Locate the cell with the specified text and output its (x, y) center coordinate. 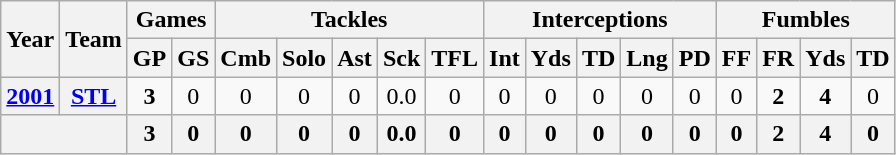
Ast (355, 58)
Year (30, 39)
FR (778, 58)
Team (94, 39)
2001 (30, 96)
Int (505, 58)
GP (149, 58)
Games (170, 20)
Interceptions (600, 20)
FF (736, 58)
Tackles (350, 20)
STL (94, 96)
Cmb (246, 58)
GS (194, 58)
Solo (304, 58)
Sck (401, 58)
TFL (455, 58)
PD (694, 58)
Lng (647, 58)
Fumbles (806, 20)
